Provide the (x, y) coordinate of the cell's center where the given text is located.  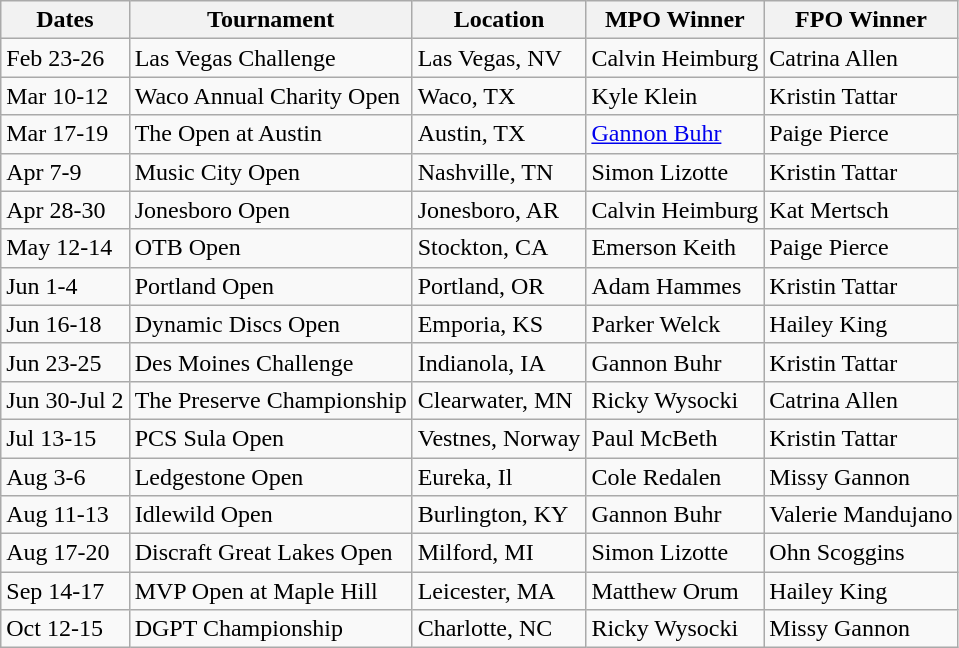
Oct 12-15 (65, 629)
Aug 11-13 (65, 515)
Emerson Keith (675, 248)
Paul McBeth (675, 438)
Idlewild Open (270, 515)
Dates (65, 20)
Dynamic Discs Open (270, 324)
Aug 3-6 (65, 477)
Des Moines Challenge (270, 362)
Jun 1-4 (65, 286)
Las Vegas, NV (499, 58)
Discraft Great Lakes Open (270, 553)
MPO Winner (675, 20)
Indianola, IA (499, 362)
Portland, OR (499, 286)
May 12-14 (65, 248)
Eureka, Il (499, 477)
Nashville, TN (499, 172)
PCS Sula Open (270, 438)
The Open at Austin (270, 134)
FPO Winner (861, 20)
Charlotte, NC (499, 629)
OTB Open (270, 248)
Cole Redalen (675, 477)
Milford, MI (499, 553)
Jun 16-18 (65, 324)
Music City Open (270, 172)
The Preserve Championship (270, 400)
Emporia, KS (499, 324)
Stockton, CA (499, 248)
Parker Welck (675, 324)
Matthew Orum (675, 591)
Clearwater, MN (499, 400)
Location (499, 20)
Jun 30-Jul 2 (65, 400)
DGPT Championship (270, 629)
Valerie Mandujano (861, 515)
Ohn Scoggins (861, 553)
Mar 10-12 (65, 96)
Kyle Klein (675, 96)
Portland Open (270, 286)
Las Vegas Challenge (270, 58)
Waco, TX (499, 96)
Aug 17-20 (65, 553)
Waco Annual Charity Open (270, 96)
Feb 23-26 (65, 58)
Jonesboro Open (270, 210)
Ledgestone Open (270, 477)
Burlington, KY (499, 515)
Vestnes, Norway (499, 438)
Apr 7-9 (65, 172)
Mar 17-19 (65, 134)
MVP Open at Maple Hill (270, 591)
Tournament (270, 20)
Sep 14-17 (65, 591)
Adam Hammes (675, 286)
Kat Mertsch (861, 210)
Jul 13-15 (65, 438)
Jonesboro, AR (499, 210)
Leicester, MA (499, 591)
Jun 23-25 (65, 362)
Apr 28-30 (65, 210)
Austin, TX (499, 134)
